Determine the [X, Y] coordinate at the center of the cell enclosing the given text.  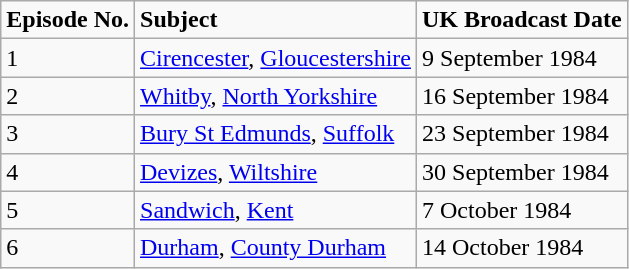
5 [68, 210]
2 [68, 96]
14 October 1984 [522, 248]
Durham, County Durham [276, 248]
Cirencester, Gloucestershire [276, 58]
Whitby, North Yorkshire [276, 96]
Sandwich, Kent [276, 210]
4 [68, 172]
Devizes, Wiltshire [276, 172]
Bury St Edmunds, Suffolk [276, 134]
UK Broadcast Date [522, 20]
9 September 1984 [522, 58]
7 October 1984 [522, 210]
23 September 1984 [522, 134]
Subject [276, 20]
1 [68, 58]
3 [68, 134]
16 September 1984 [522, 96]
Episode No. [68, 20]
30 September 1984 [522, 172]
6 [68, 248]
